Detect which cell encompasses the target text, then output its [x, y] center coordinate. 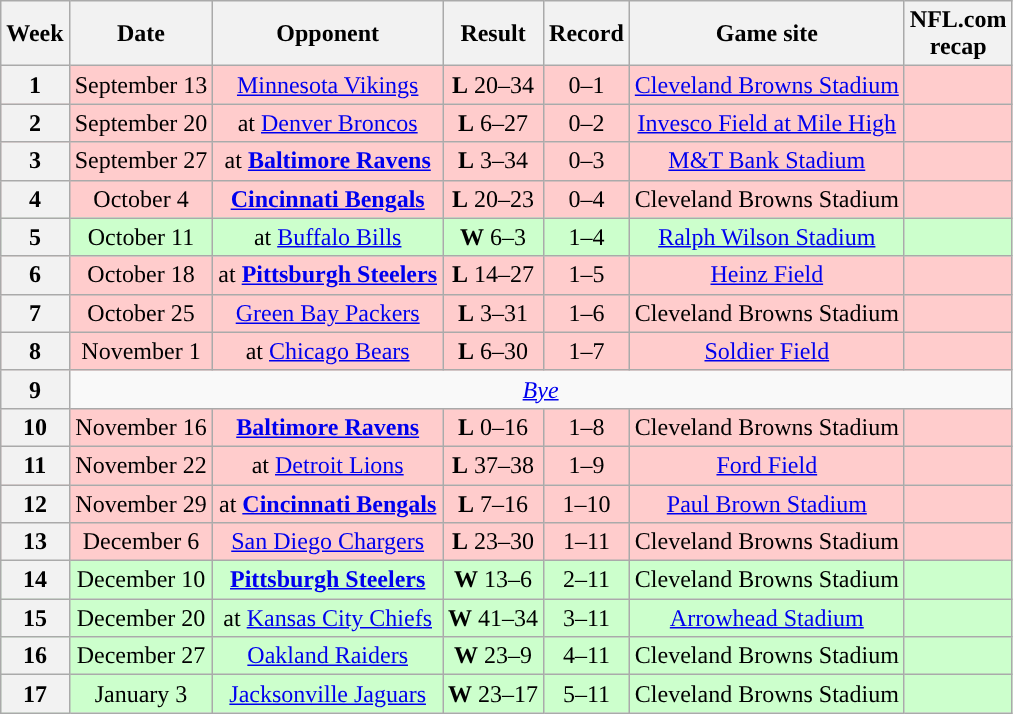
1–11 [587, 542]
L 37–38 [494, 465]
1 [35, 85]
December 27 [141, 656]
Paul Brown Stadium [766, 503]
L 14–27 [494, 275]
L 6–27 [494, 123]
L 3–31 [494, 313]
January 3 [141, 694]
5 [35, 237]
at Pittsburgh Steelers [328, 275]
1–10 [587, 503]
1–4 [587, 237]
0–3 [587, 161]
Opponent [328, 34]
October 11 [141, 237]
L 20–34 [494, 85]
6 [35, 275]
Week [35, 34]
Soldier Field [766, 351]
Arrowhead Stadium [766, 618]
1–7 [587, 351]
November 1 [141, 351]
L 0–16 [494, 427]
November 22 [141, 465]
1–6 [587, 313]
Pittsburgh Steelers [328, 580]
November 29 [141, 503]
Ralph Wilson Stadium [766, 237]
San Diego Chargers [328, 542]
Invesco Field at Mile High [766, 123]
September 13 [141, 85]
Record [587, 34]
12 [35, 503]
W 23–17 [494, 694]
Green Bay Packers [328, 313]
9 [35, 389]
at Baltimore Ravens [328, 161]
5–11 [587, 694]
Baltimore Ravens [328, 427]
W 41–34 [494, 618]
November 16 [141, 427]
October 25 [141, 313]
September 27 [141, 161]
Jacksonville Jaguars [328, 694]
Date [141, 34]
17 [35, 694]
Bye [540, 389]
September 20 [141, 123]
at Detroit Lions [328, 465]
2 [35, 123]
3 [35, 161]
December 10 [141, 580]
0–2 [587, 123]
3–11 [587, 618]
4–11 [587, 656]
Game site [766, 34]
4 [35, 199]
8 [35, 351]
Ford Field [766, 465]
at Chicago Bears [328, 351]
0–1 [587, 85]
L 23–30 [494, 542]
Minnesota Vikings [328, 85]
M&T Bank Stadium [766, 161]
Oakland Raiders [328, 656]
at Cincinnati Bengals [328, 503]
at Kansas City Chiefs [328, 618]
14 [35, 580]
1–9 [587, 465]
at Denver Broncos [328, 123]
Heinz Field [766, 275]
W 6–3 [494, 237]
0–4 [587, 199]
W 23–9 [494, 656]
NFL.comrecap [958, 34]
W 13–6 [494, 580]
15 [35, 618]
L 20–23 [494, 199]
1–5 [587, 275]
7 [35, 313]
11 [35, 465]
Cincinnati Bengals [328, 199]
December 6 [141, 542]
L 6–30 [494, 351]
October 4 [141, 199]
October 18 [141, 275]
L 3–34 [494, 161]
Result [494, 34]
December 20 [141, 618]
2–11 [587, 580]
13 [35, 542]
1–8 [587, 427]
16 [35, 656]
at Buffalo Bills [328, 237]
L 7–16 [494, 503]
10 [35, 427]
